Search for the cell housing the specified text and yield its [X, Y] center coordinate. 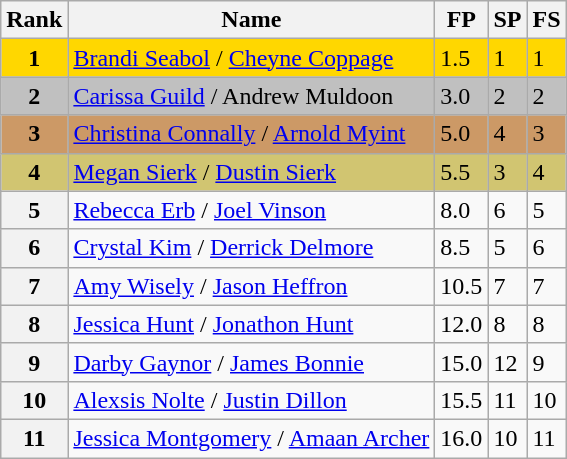
8.0 [462, 210]
Rank [34, 20]
FP [462, 20]
Carissa Guild / Andrew Muldoon [252, 96]
Crystal Kim / Derrick Delmore [252, 248]
Jessica Hunt / Jonathon Hunt [252, 324]
Megan Sierk / Dustin Sierk [252, 172]
SP [508, 20]
Name [252, 20]
1.5 [462, 58]
Darby Gaynor / James Bonnie [252, 362]
5.5 [462, 172]
FS [546, 20]
5.0 [462, 134]
Alexsis Nolte / Justin Dillon [252, 400]
15.0 [462, 362]
Jessica Montgomery / Amaan Archer [252, 438]
Brandi Seabol / Cheyne Coppage [252, 58]
Amy Wisely / Jason Heffron [252, 286]
15.5 [462, 400]
12 [508, 362]
3.0 [462, 96]
Rebecca Erb / Joel Vinson [252, 210]
Christina Connally / Arnold Myint [252, 134]
16.0 [462, 438]
10.5 [462, 286]
12.0 [462, 324]
8.5 [462, 248]
